For the text-containing cell, return its midpoint in (X, Y) coordinate format. 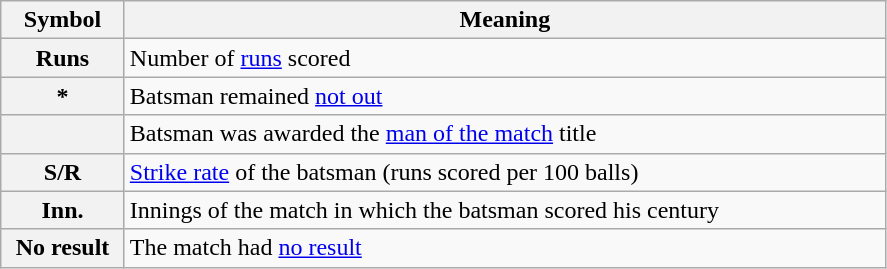
S/R (63, 172)
Runs (63, 58)
Batsman was awarded the man of the match title (504, 134)
* (63, 96)
No result (63, 248)
Innings of the match in which the batsman scored his century (504, 210)
Strike rate of the batsman (runs scored per 100 balls) (504, 172)
Number of runs scored (504, 58)
Batsman remained not out (504, 96)
The match had no result (504, 248)
Symbol (63, 20)
Inn. (63, 210)
Meaning (504, 20)
